Scan for the cell matching the given text and deliver its [X, Y] coordinate at center. 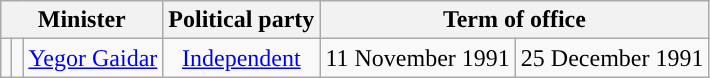
Term of office [514, 20]
Political party [242, 20]
Minister [82, 20]
25 December 1991 [612, 58]
Independent [242, 58]
11 November 1991 [418, 58]
Yegor Gaidar [93, 58]
